Return the (x, y) coordinate for the center point of the cell that contains the specified text.  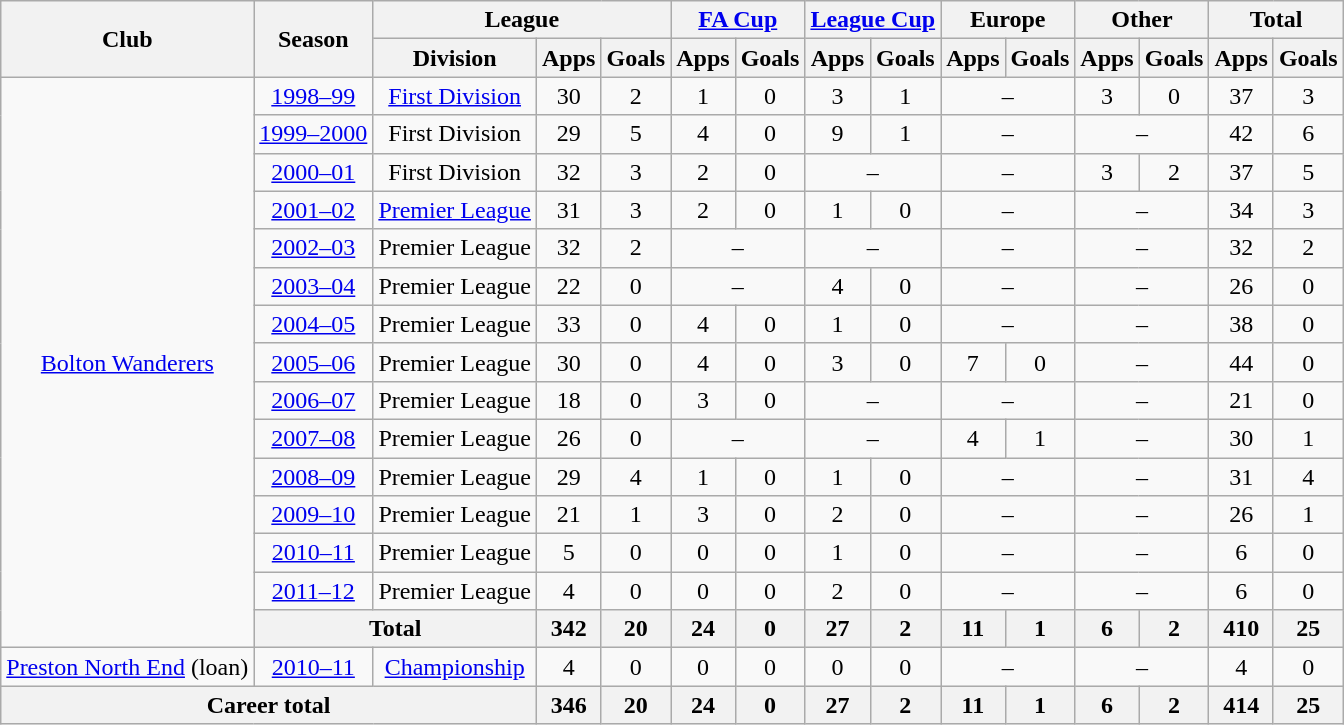
410 (1241, 629)
League Cup (873, 20)
2002–03 (314, 248)
1998–99 (314, 96)
FA Cup (738, 20)
33 (569, 324)
Division (455, 58)
Preston North End (loan) (128, 667)
7 (973, 362)
414 (1241, 705)
44 (1241, 362)
2007–08 (314, 438)
2001–02 (314, 210)
22 (569, 286)
42 (1241, 134)
Europe (1008, 20)
Bolton Wanderers (128, 362)
38 (1241, 324)
346 (569, 705)
2008–09 (314, 477)
2005–06 (314, 362)
9 (838, 134)
Career total (269, 705)
Season (314, 39)
2003–04 (314, 286)
2000–01 (314, 172)
Other (1142, 20)
League (522, 20)
2004–05 (314, 324)
2009–10 (314, 515)
18 (569, 400)
2011–12 (314, 591)
1999–2000 (314, 134)
342 (569, 629)
Club (128, 39)
34 (1241, 210)
2006–07 (314, 400)
Championship (455, 667)
